Identify which cell holds the provided text, then report its (X, Y) central coordinate. 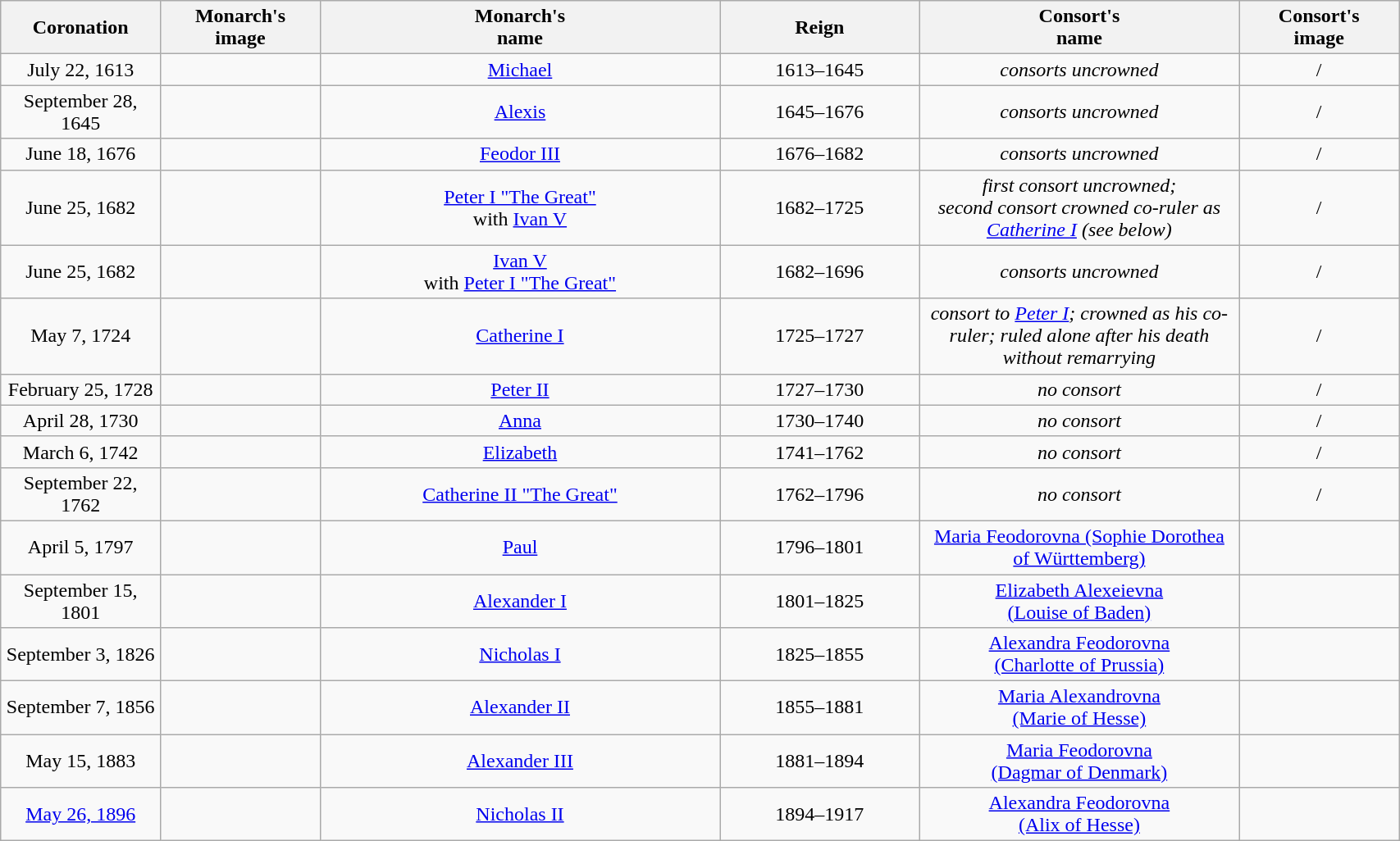
July 22, 1613 (80, 70)
Peter II (520, 389)
Coronation (80, 28)
1725–1727 (820, 336)
Alexandra Feodorovna(Charlotte of Prussia) (1079, 654)
May 15, 1883 (80, 761)
Alexander II (520, 708)
September 3, 1826 (80, 654)
1727–1730 (820, 389)
September 22, 1762 (80, 493)
1741–1762 (820, 452)
Monarch'simage (241, 28)
April 28, 1730 (80, 420)
February 25, 1728 (80, 389)
Monarch'sname (520, 28)
1676–1682 (820, 154)
Michael (520, 70)
Consort'sname (1079, 28)
September 28, 1645 (80, 111)
Maria Feodorovna(Dagmar of Denmark) (1079, 761)
May 26, 1896 (80, 815)
Alexander I (520, 600)
Maria Alexandrovna(Marie of Hesse) (1079, 708)
Catherine I (520, 336)
Feodor III (520, 154)
Reign (820, 28)
September 15, 1801 (80, 600)
Nicholas II (520, 815)
Peter I "The Great"with Ivan V (520, 207)
Elizabeth Alexeievna(Louise of Baden) (1079, 600)
Paul (520, 548)
consort to Peter I; crowned as his co-ruler; ruled alone after his death without remarrying (1079, 336)
June 18, 1676 (80, 154)
Alexandra Feodorovna(Alix of Hesse) (1079, 815)
1855–1881 (820, 708)
September 7, 1856 (80, 708)
Alexander III (520, 761)
1682–1725 (820, 207)
1762–1796 (820, 493)
first consort uncrowned;second consort crowned co-ruler as Catherine I (see below) (1079, 207)
Nicholas I (520, 654)
Anna (520, 420)
March 6, 1742 (80, 452)
1894–1917 (820, 815)
1730–1740 (820, 420)
May 7, 1724 (80, 336)
Catherine II "The Great" (520, 493)
1801–1825 (820, 600)
April 5, 1797 (80, 548)
Ivan Vwith Peter I "The Great" (520, 272)
Elizabeth (520, 452)
1682–1696 (820, 272)
1645–1676 (820, 111)
Consort'simage (1319, 28)
Maria Feodorovna (Sophie Dorothea of Württemberg) (1079, 548)
1613–1645 (820, 70)
1796–1801 (820, 548)
1825–1855 (820, 654)
Alexis (520, 111)
1881–1894 (820, 761)
